Detect which cell encompasses the target text, then output its (x, y) center coordinate. 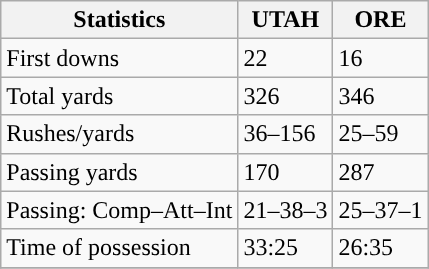
25–59 (380, 134)
Total yards (120, 96)
Rushes/yards (120, 134)
287 (380, 172)
First downs (120, 58)
36–156 (286, 134)
Time of possession (120, 248)
Statistics (120, 20)
Passing yards (120, 172)
170 (286, 172)
21–38–3 (286, 210)
25–37–1 (380, 210)
22 (286, 58)
Passing: Comp–Att–Int (120, 210)
26:35 (380, 248)
16 (380, 58)
326 (286, 96)
33:25 (286, 248)
ORE (380, 20)
346 (380, 96)
UTAH (286, 20)
